Extract the [X, Y] coordinate from the center of the cell holding the provided text.  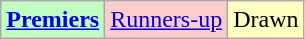
Premiers [53, 20]
Drawn [266, 20]
Runners-up [166, 20]
